Capture the cell that displays the provided text and extract its [x, y] central coordinate. 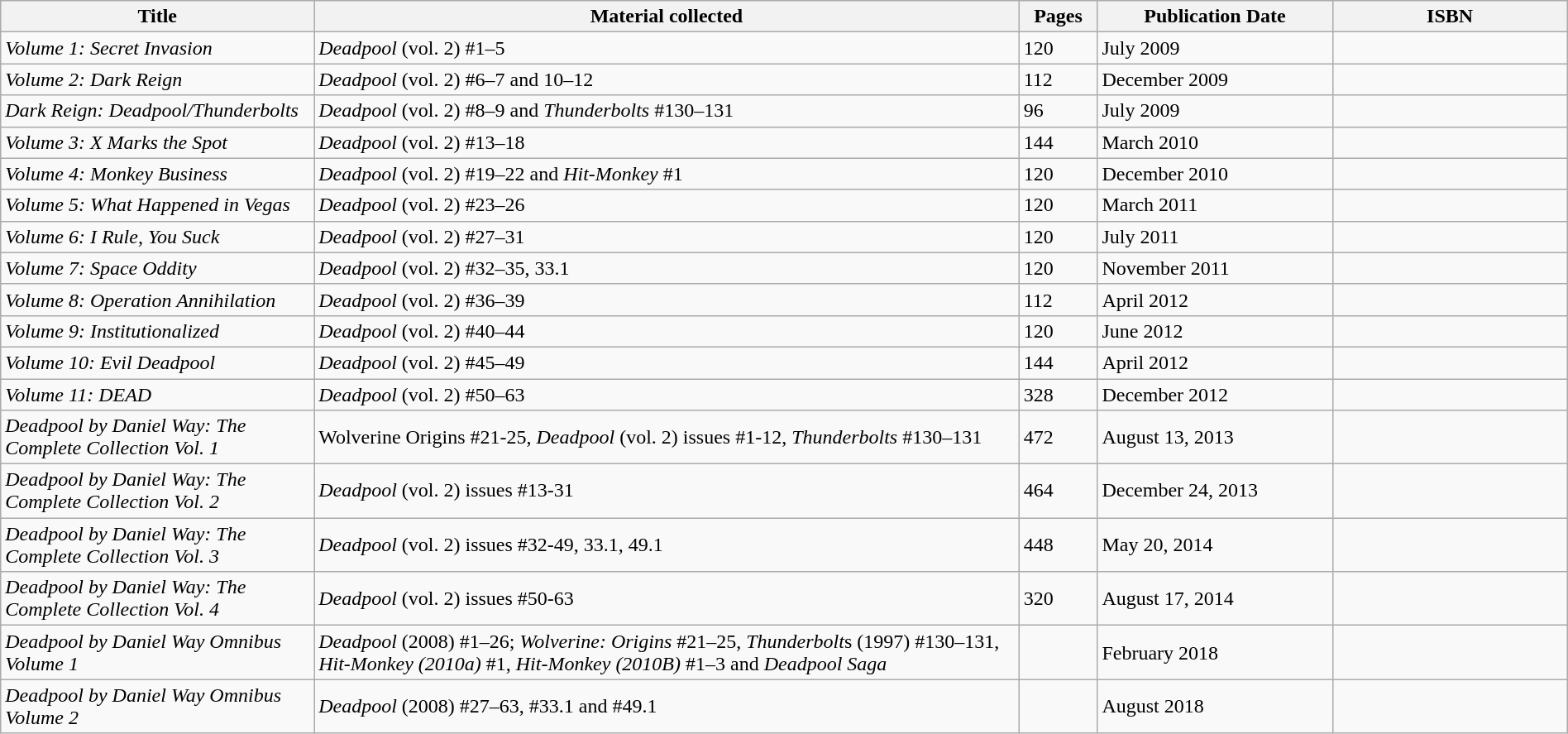
Deadpool by Daniel Way Omnibus Volume 1 [157, 652]
Volume 8: Operation Annihilation [157, 300]
Deadpool by Daniel Way: The Complete Collection Vol. 1 [157, 437]
Deadpool (vol. 2) issues #13-31 [667, 492]
Deadpool (vol. 2) #6–7 and 10–12 [667, 79]
Material collected [667, 17]
Volume 3: X Marks the Spot [157, 142]
Title [157, 17]
August 13, 2013 [1215, 437]
June 2012 [1215, 331]
Deadpool (vol. 2) issues #50-63 [667, 599]
96 [1059, 111]
Deadpool (2008) #1–26; Wolverine: Origins #21–25, Thunderbolts (1997) #130–131, Hit-Monkey (2010a) #1, Hit-Monkey (2010B) #1–3 and Deadpool Saga [667, 652]
472 [1059, 437]
Volume 2: Dark Reign [157, 79]
December 2012 [1215, 395]
Deadpool (vol. 2) #27–31 [667, 237]
Deadpool (vol. 2) #8–9 and Thunderbolts #130–131 [667, 111]
Deadpool by Daniel Way: The Complete Collection Vol. 4 [157, 599]
Deadpool by Daniel Way: The Complete Collection Vol. 2 [157, 492]
328 [1059, 395]
Deadpool (vol. 2) issues #32-49, 33.1, 49.1 [667, 545]
Deadpool (vol. 2) #50–63 [667, 395]
Volume 1: Secret Invasion [157, 48]
November 2011 [1215, 268]
Deadpool (2008) #27–63, #33.1 and #49.1 [667, 707]
December 2010 [1215, 174]
March 2010 [1215, 142]
Volume 10: Evil Deadpool [157, 362]
Deadpool (vol. 2) #36–39 [667, 300]
320 [1059, 599]
Volume 6: I Rule, You Suck [157, 237]
July 2011 [1215, 237]
May 20, 2014 [1215, 545]
August 2018 [1215, 707]
Deadpool (vol. 2) #23–26 [667, 205]
Wolverine Origins #21-25, Deadpool (vol. 2) issues #1-12, Thunderbolts #130–131 [667, 437]
August 17, 2014 [1215, 599]
Deadpool (vol. 2) #13–18 [667, 142]
December 24, 2013 [1215, 492]
ISBN [1450, 17]
Publication Date [1215, 17]
Deadpool (vol. 2) #19–22 and Hit-Monkey #1 [667, 174]
Dark Reign: Deadpool/Thunderbolts [157, 111]
Deadpool by Daniel Way Omnibus Volume 2 [157, 707]
Volume 5: What Happened in Vegas [157, 205]
Pages [1059, 17]
Deadpool by Daniel Way: The Complete Collection Vol. 3 [157, 545]
Deadpool (vol. 2) #40–44 [667, 331]
464 [1059, 492]
March 2011 [1215, 205]
Deadpool (vol. 2) #32–35, 33.1 [667, 268]
448 [1059, 545]
February 2018 [1215, 652]
December 2009 [1215, 79]
Volume 11: DEAD [157, 395]
Volume 9: Institutionalized [157, 331]
Deadpool (vol. 2) #1–5 [667, 48]
Deadpool (vol. 2) #45–49 [667, 362]
Volume 4: Monkey Business [157, 174]
Volume 7: Space Oddity [157, 268]
